Determine the [x, y] coordinate at the center of the cell enclosing the given text.  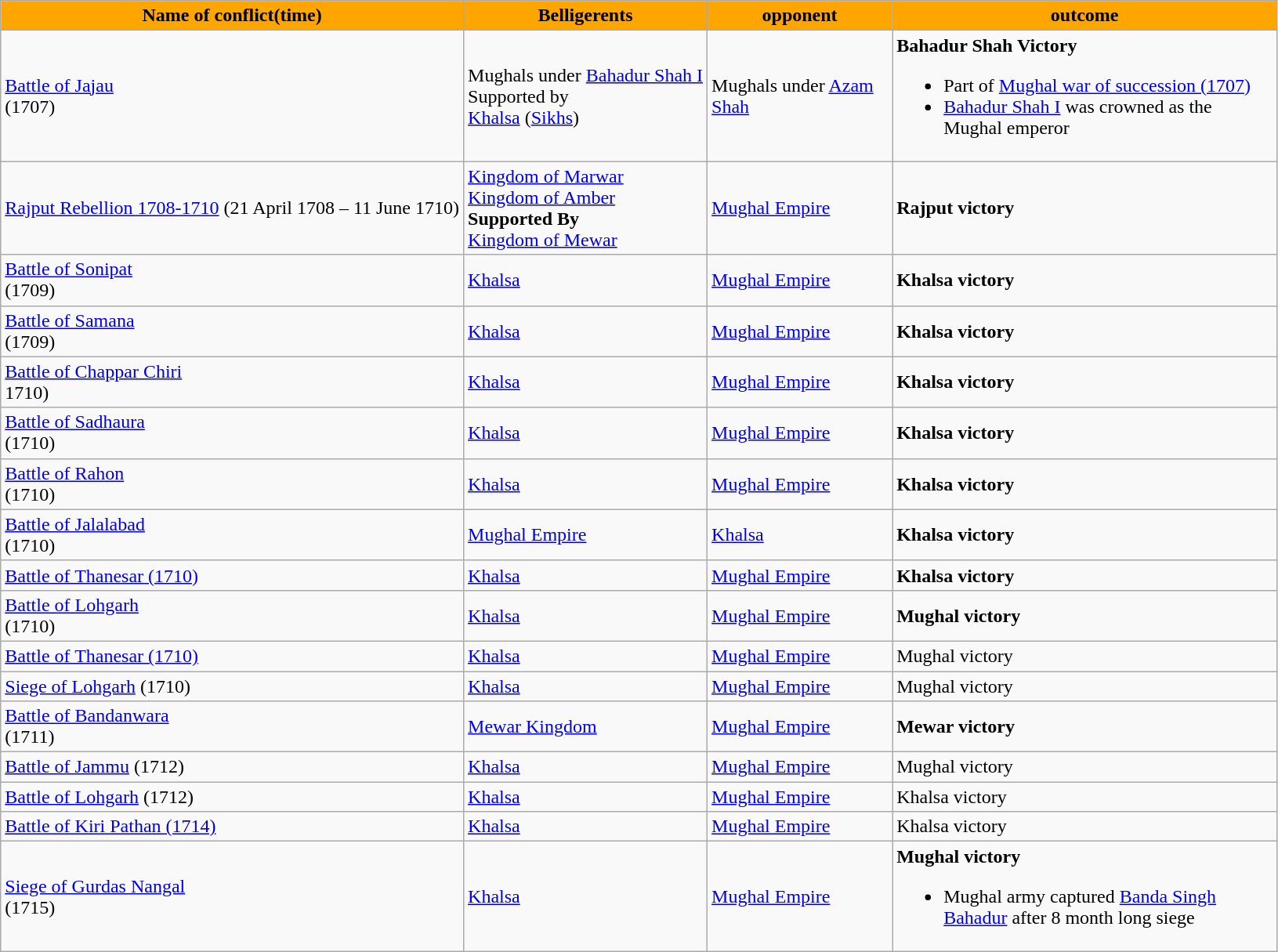
Name of conflict(time) [232, 16]
Battle of Sonipat(1709) [232, 281]
Battle of Lohgarh(1710) [232, 616]
opponent [800, 16]
Siege of Lohgarh (1710) [232, 686]
Mughals under Bahadur Shah ISupported by Khalsa (Sikhs) [586, 96]
Siege of Gurdas Nangal(1715) [232, 896]
Battle of Samana(1709) [232, 331]
Battle of Kiri Pathan (1714) [232, 827]
Battle of Rahon(1710) [232, 484]
Mughal victoryMughal army captured Banda Singh Bahadur after 8 month long siege [1084, 896]
Mughals under Azam Shah [800, 96]
Battle of Chappar Chiri1710) [232, 382]
Rajput Rebellion 1708-1710 (21 April 1708 – 11 June 1710) [232, 208]
Belligerents [586, 16]
Battle of Bandanwara(1711) [232, 727]
Bahadur Shah VictoryPart of Mughal war of succession (1707)Bahadur Shah I was crowned as the Mughal emperor [1084, 96]
Kingdom of Marwar Kingdom of AmberSupported ByKingdom of Mewar [586, 208]
Battle of Lohgarh (1712) [232, 797]
Battle of Sadhaura(1710) [232, 433]
Mewar victory [1084, 727]
Rajput victory [1084, 208]
Battle of Jammu (1712) [232, 767]
Mewar Kingdom [586, 727]
Battle of Jalalabad(1710) [232, 534]
outcome [1084, 16]
Battle of Jajau(1707) [232, 96]
